Capture the cell that displays the provided text and extract its (x, y) central coordinate. 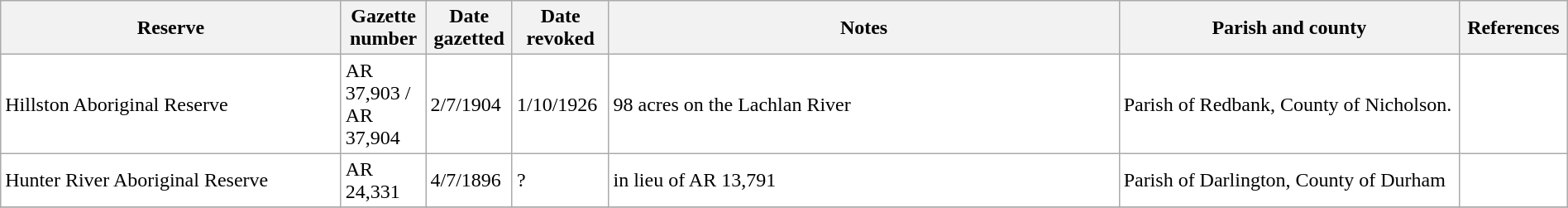
4/7/1896 (470, 181)
Notes (863, 28)
Parish of Darlington, County of Durham (1288, 181)
Gazette number (384, 28)
Date revoked (561, 28)
Hunter River Aboriginal Reserve (170, 181)
Reserve (170, 28)
in lieu of AR 13,791 (863, 181)
Parish of Redbank, County of Nicholson. (1288, 104)
98 acres on the Lachlan River (863, 104)
AR 24,331 (384, 181)
2/7/1904 (470, 104)
Hillston Aboriginal Reserve (170, 104)
Parish and county (1288, 28)
AR 37,903 / AR 37,904 (384, 104)
? (561, 181)
Date gazetted (470, 28)
1/10/1926 (561, 104)
References (1513, 28)
